Extract the (x, y) coordinate from the center of the cell holding the provided text.  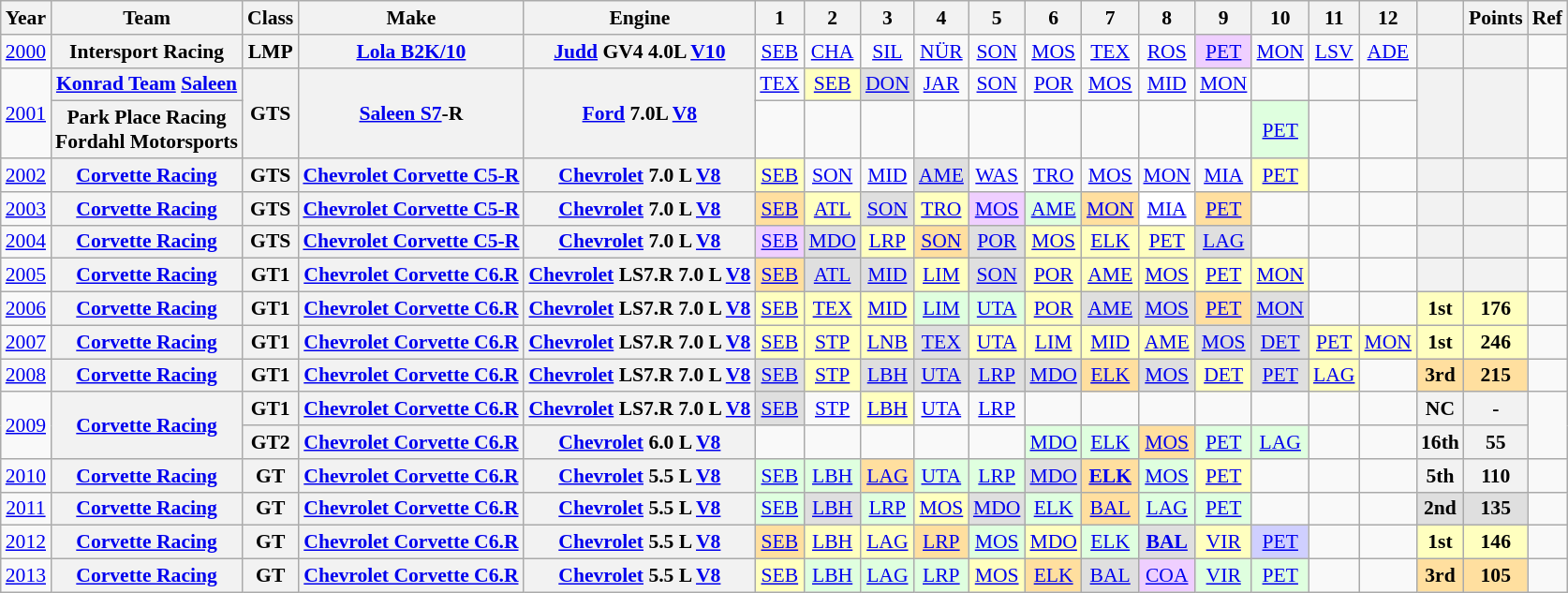
Chevrolet 6.0 L V8 (639, 442)
215 (1496, 376)
LMP (270, 52)
GT2 (270, 442)
8 (1167, 18)
Intersport Racing (146, 52)
CHA (832, 52)
4 (941, 18)
Engine (639, 18)
ADE (1388, 52)
7 (1111, 18)
Ref (1547, 18)
Class (270, 18)
Team (146, 18)
Ford 7.0L V8 (639, 112)
Make (410, 18)
Judd GV4 4.0L V10 (639, 52)
2000 (26, 52)
Year (26, 18)
DON (888, 84)
2004 (26, 242)
5th (1441, 476)
2 (832, 18)
146 (1496, 542)
10 (1280, 18)
6 (1053, 18)
LNB (888, 342)
2012 (26, 542)
55 (1496, 442)
2010 (26, 476)
2007 (26, 342)
1 (779, 18)
11 (1334, 18)
Saleen S7-R (410, 112)
2nd (1441, 509)
2003 (26, 209)
Lola B2K/10 (410, 52)
2006 (26, 309)
3 (888, 18)
2008 (26, 376)
2001 (26, 112)
12 (1388, 18)
110 (1496, 476)
- (1496, 409)
COA (1167, 576)
2002 (26, 175)
5 (997, 18)
SIL (888, 52)
2009 (26, 425)
176 (1496, 309)
LSV (1334, 52)
2013 (26, 576)
16th (1441, 442)
135 (1496, 509)
9 (1223, 18)
Points (1496, 18)
105 (1496, 576)
NÜR (941, 52)
WAS (997, 175)
Park Place RacingFordahl Motorsports (146, 129)
JAR (941, 84)
ROS (1167, 52)
246 (1496, 342)
Konrad Team Saleen (146, 84)
2005 (26, 275)
2011 (26, 509)
NC (1441, 409)
